Find where the given text appears and provide that cell's center as (x, y) coordinate. 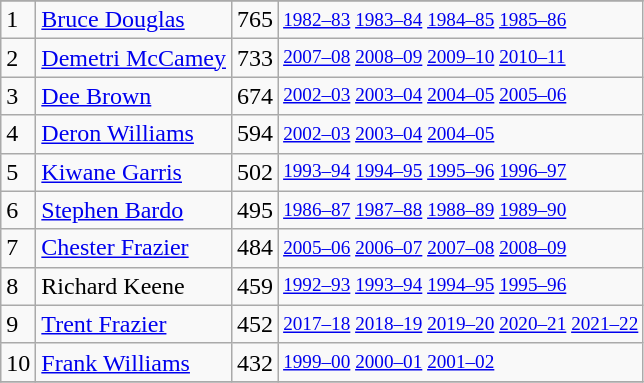
594 (254, 134)
1993–94 1994–95 1995–96 1996–97 (461, 172)
1982–83 1983–84 1984–85 1985–86 (461, 20)
Trent Frazier (134, 324)
432 (254, 362)
7 (18, 248)
2002–03 2003–04 2004–05 (461, 134)
Chester Frazier (134, 248)
Richard Keene (134, 286)
6 (18, 210)
9 (18, 324)
733 (254, 58)
2017–18 2018–19 2019–20 2020–21 2021–22 (461, 324)
4 (18, 134)
5 (18, 172)
452 (254, 324)
1 (18, 20)
484 (254, 248)
2 (18, 58)
495 (254, 210)
Bruce Douglas (134, 20)
674 (254, 96)
1986–87 1987–88 1988–89 1989–90 (461, 210)
Deron Williams (134, 134)
Kiwane Garris (134, 172)
10 (18, 362)
Stephen Bardo (134, 210)
2007–08 2008–09 2009–10 2010–11 (461, 58)
3 (18, 96)
1999–00 2000–01 2001–02 (461, 362)
2002–03 2003–04 2004–05 2005–06 (461, 96)
Dee Brown (134, 96)
Demetri McCamey (134, 58)
765 (254, 20)
Frank Williams (134, 362)
8 (18, 286)
502 (254, 172)
1992–93 1993–94 1994–95 1995–96 (461, 286)
2005–06 2006–07 2007–08 2008–09 (461, 248)
459 (254, 286)
